For the text-containing cell, return its midpoint in (x, y) coordinate format. 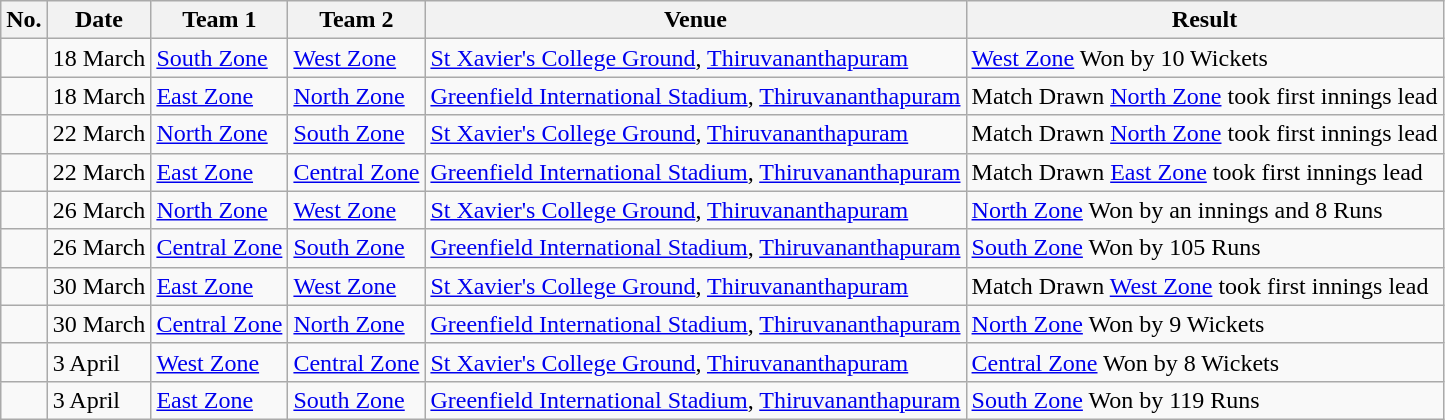
No. (24, 20)
Match Drawn East Zone took first innings lead (1204, 172)
North Zone Won by 9 Wickets (1204, 324)
Team 2 (356, 20)
Date (99, 20)
Match Drawn West Zone took first innings lead (1204, 286)
Team 1 (220, 20)
West Zone Won by 10 Wickets (1204, 58)
Result (1204, 20)
South Zone Won by 105 Runs (1204, 248)
Venue (696, 20)
North Zone Won by an innings and 8 Runs (1204, 210)
South Zone Won by 119 Runs (1204, 400)
Central Zone Won by 8 Wickets (1204, 362)
